Locate the cell with the specified text and output its (x, y) center coordinate. 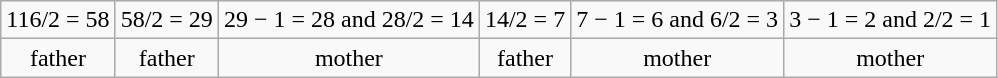
116/2 = 58 (58, 20)
58/2 = 29 (166, 20)
3 − 1 = 2 and 2/2 = 1 (890, 20)
14/2 = 7 (524, 20)
7 − 1 = 6 and 6/2 = 3 (678, 20)
29 − 1 = 28 and 28/2 = 14 (348, 20)
